Provide the (X, Y) coordinate of the cell's center where the given text is located.  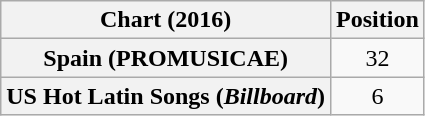
Position (378, 20)
6 (378, 96)
US Hot Latin Songs (Billboard) (166, 96)
32 (378, 58)
Spain (PROMUSICAE) (166, 58)
Chart (2016) (166, 20)
